Pinpoint the cell where the given text exists, returning its (x, y) midpoint coordinate. 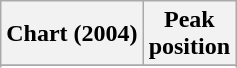
Chart (2004) (72, 34)
Peakposition (189, 34)
